Capture the cell that displays the provided text and extract its [X, Y] central coordinate. 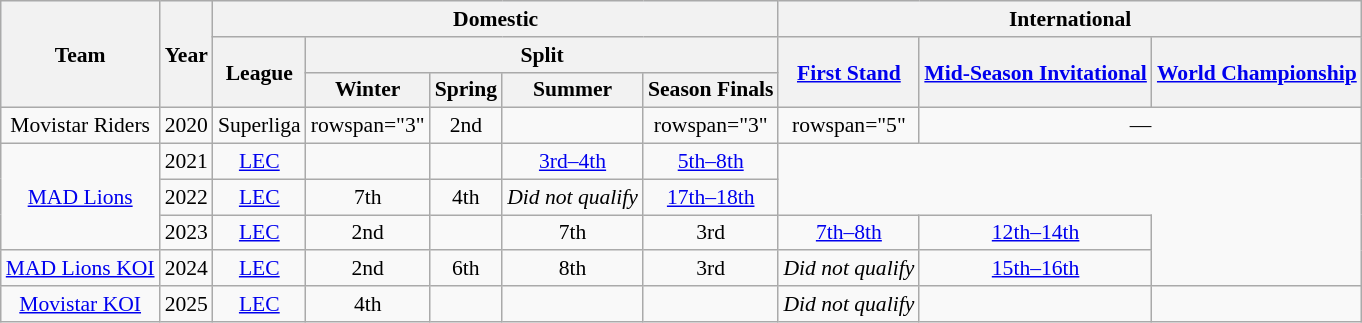
Movistar KOI [80, 304]
League [260, 72]
8th [572, 269]
2024 [186, 269]
MAD Lions [80, 198]
Spring [466, 90]
Winter [368, 90]
12th–14th [1036, 233]
Movistar Riders [80, 126]
17th–18th [710, 197]
15th–16th [1036, 269]
World Championship [1257, 72]
3rd–4th [572, 162]
2020 [186, 126]
7th–8th [848, 233]
First Stand [848, 72]
5th–8th [710, 162]
Year [186, 54]
MAD Lions KOI [80, 269]
2023 [186, 233]
— [1140, 126]
2021 [186, 162]
2025 [186, 304]
Summer [572, 90]
rowspan="5" [848, 126]
6th [466, 269]
Mid-Season Invitational [1036, 72]
Domestic [496, 19]
2022 [186, 197]
Season Finals [710, 90]
Split [542, 55]
International [1070, 19]
Team [80, 54]
Superliga [260, 126]
